For the text-containing cell, return its midpoint in (x, y) coordinate format. 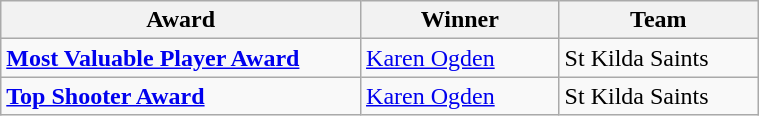
Most Valuable Player Award (181, 58)
Top Shooter Award (181, 96)
Winner (460, 20)
Team (658, 20)
Award (181, 20)
